Search for the cell housing the specified text and yield its (x, y) center coordinate. 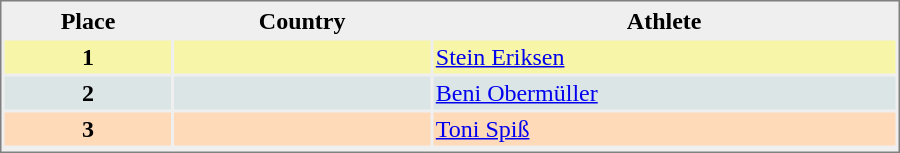
1 (88, 56)
3 (88, 128)
Stein Eriksen (664, 56)
Country (302, 20)
Beni Obermüller (664, 92)
Athlete (664, 20)
Place (88, 20)
2 (88, 92)
Toni Spiß (664, 128)
